Scan for the cell matching the given text and deliver its [x, y] coordinate at center. 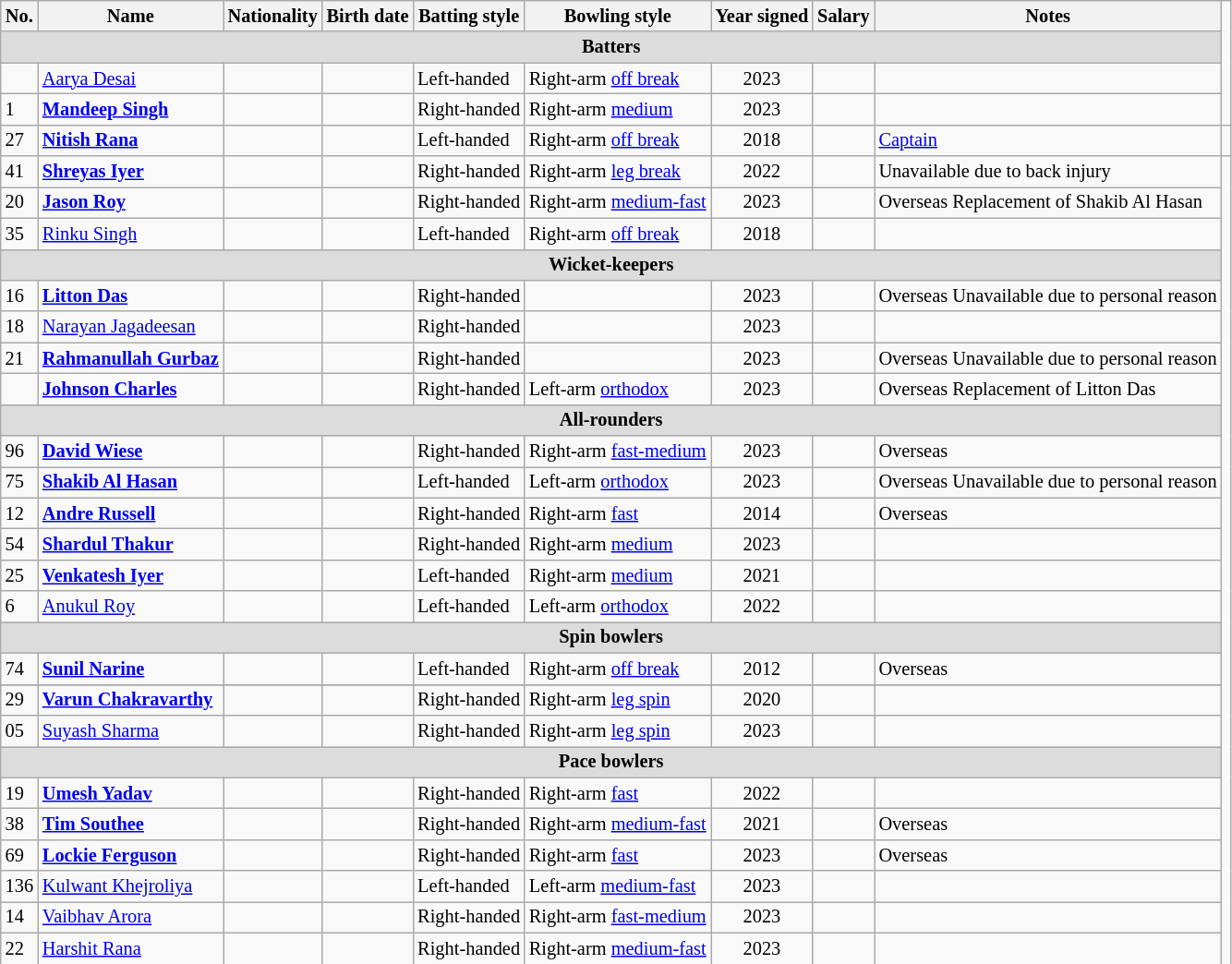
Left-arm medium-fast [618, 886]
All-rounders [611, 420]
136 [19, 886]
Shakib Al Hasan [131, 482]
Mandeep Singh [131, 109]
1 [19, 109]
Narayan Jagadeesan [131, 327]
Nitish Rana [131, 140]
Wicket-keepers [611, 265]
Harshit Rana [131, 948]
Anukul Roy [131, 607]
Right-arm leg break [618, 172]
16 [19, 295]
Notes [1048, 16]
69 [19, 855]
Captain [1048, 140]
Johnson Charles [131, 389]
Rinku Singh [131, 234]
29 [19, 700]
2012 [763, 669]
96 [19, 452]
19 [19, 793]
Jason Roy [131, 202]
Rahmanullah Gurbaz [131, 358]
35 [19, 234]
Kulwant Khejroliya [131, 886]
6 [19, 607]
Andre Russell [131, 513]
Overseas Replacement of Litton Das [1048, 389]
David Wiese [131, 452]
21 [19, 358]
14 [19, 917]
No. [19, 16]
Suyash Sharma [131, 730]
75 [19, 482]
41 [19, 172]
20 [19, 202]
Nationality [273, 16]
Year signed [763, 16]
Spin bowlers [611, 637]
Venkatesh Iyer [131, 575]
38 [19, 824]
Varun Chakravarthy [131, 700]
27 [19, 140]
Vaibhav Arora [131, 917]
74 [19, 669]
2020 [763, 700]
Pace bowlers [611, 762]
Sunil Narine [131, 669]
25 [19, 575]
Umesh Yadav [131, 793]
Batting style [469, 16]
Shreyas Iyer [131, 172]
12 [19, 513]
Shardul Thakur [131, 544]
Salary [843, 16]
Batters [611, 47]
Litton Das [131, 295]
2014 [763, 513]
Overseas Replacement of Shakib Al Hasan [1048, 202]
05 [19, 730]
Name [131, 16]
Aarya Desai [131, 78]
22 [19, 948]
54 [19, 544]
Tim Southee [131, 824]
Bowling style [618, 16]
Lockie Ferguson [131, 855]
Unavailable due to back injury [1048, 172]
Birth date [368, 16]
18 [19, 327]
